Capture the cell that displays the provided text and extract its [x, y] central coordinate. 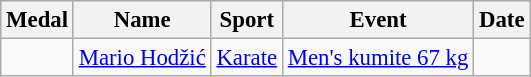
Mario Hodžić [142, 58]
Event [378, 20]
Karate [246, 58]
Date [502, 20]
Medal [38, 20]
Name [142, 20]
Men's kumite 67 kg [378, 58]
Sport [246, 20]
